Return the (X, Y) coordinate for the center point of the cell that contains the specified text.  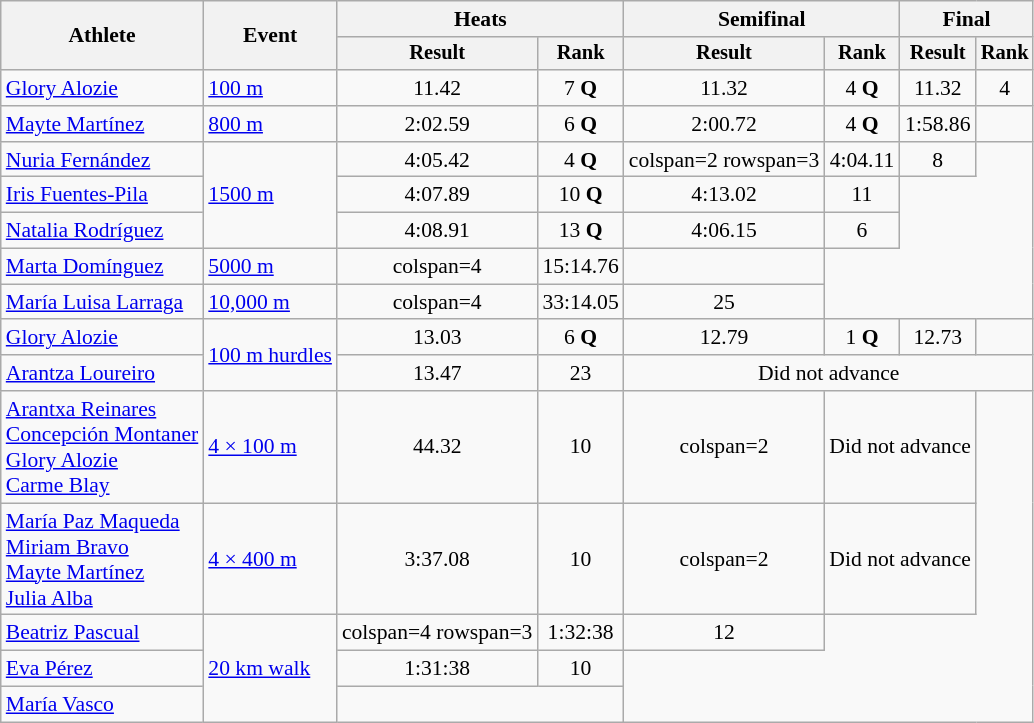
María Vasco (102, 705)
11.42 (438, 88)
1:31:38 (438, 669)
25 (724, 302)
4:07.89 (438, 195)
12.79 (724, 338)
13.03 (438, 338)
4 × 400 m (270, 559)
13.47 (438, 373)
Marta Domínguez (102, 267)
Heats (480, 19)
Event (270, 36)
Eva Pérez (102, 669)
100 m (270, 88)
1:32:38 (580, 633)
Natalia Rodríguez (102, 231)
12.73 (938, 338)
4:06.15 (724, 231)
colspan=4 rowspan=3 (438, 633)
colspan=2 rowspan=3 (724, 160)
4:05.42 (438, 160)
Semifinal (762, 19)
Mayte Martínez (102, 124)
4:04.11 (862, 160)
8 (938, 160)
1:58.86 (938, 124)
Iris Fuentes-Pila (102, 195)
María Luisa Larraga (102, 302)
5000 m (270, 267)
100 m hurdles (270, 356)
33:14.05 (580, 302)
44.32 (438, 447)
10,000 m (270, 302)
1500 m (270, 196)
María Paz MaquedaMiriam BravoMayte MartínezJulia Alba (102, 559)
Athlete (102, 36)
Arantxa ReinaresConcepción MontanerGlory AlozieCarme Blay (102, 447)
Final (967, 19)
1 Q (862, 338)
800 m (270, 124)
3:37.08 (438, 559)
23 (580, 373)
4 × 100 m (270, 447)
15:14.76 (580, 267)
Beatriz Pascual (102, 633)
4:08.91 (438, 231)
4:13.02 (724, 195)
12 (724, 633)
2:02.59 (438, 124)
4 (1005, 88)
6 (862, 231)
11 (862, 195)
Nuria Fernández (102, 160)
7 Q (580, 88)
10 Q (580, 195)
2:00.72 (724, 124)
Arantza Loureiro (102, 373)
13 Q (580, 231)
20 km walk (270, 668)
